Identify which cell holds the provided text, then report its [x, y] central coordinate. 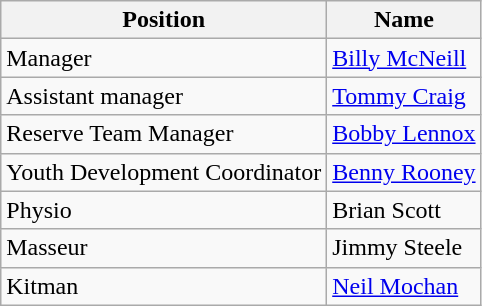
Youth Development Coordinator [164, 172]
Manager [164, 58]
Name [404, 20]
Kitman [164, 286]
Benny Rooney [404, 172]
Tommy Craig [404, 96]
Physio [164, 210]
Neil Mochan [404, 286]
Bobby Lennox [404, 134]
Reserve Team Manager [164, 134]
Masseur [164, 248]
Assistant manager [164, 96]
Billy McNeill [404, 58]
Jimmy Steele [404, 248]
Brian Scott [404, 210]
Position [164, 20]
